Capture the cell that displays the provided text and extract its (X, Y) central coordinate. 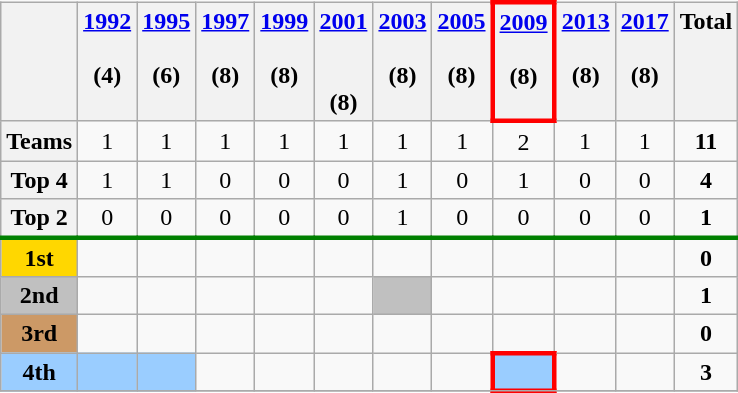
Total (706, 62)
Teams (40, 141)
3rd (40, 334)
1st (40, 257)
1999(8) (284, 62)
3 (706, 372)
2003(8) (402, 62)
2009(8) (524, 62)
1992(4) (108, 62)
4th (40, 372)
2 (524, 141)
2017(8) (644, 62)
2nd (40, 296)
Top 4 (40, 180)
4 (706, 180)
Top 2 (40, 218)
1997(8) (226, 62)
2001(8) (344, 62)
2005(8) (462, 62)
11 (706, 141)
2013(8) (586, 62)
1995(6) (166, 62)
